Output the (x, y) coordinate of the center of the cell containing the given text.  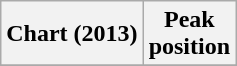
Peakposition (189, 34)
Chart (2013) (72, 34)
